Scan for the cell matching the given text and deliver its [x, y] coordinate at center. 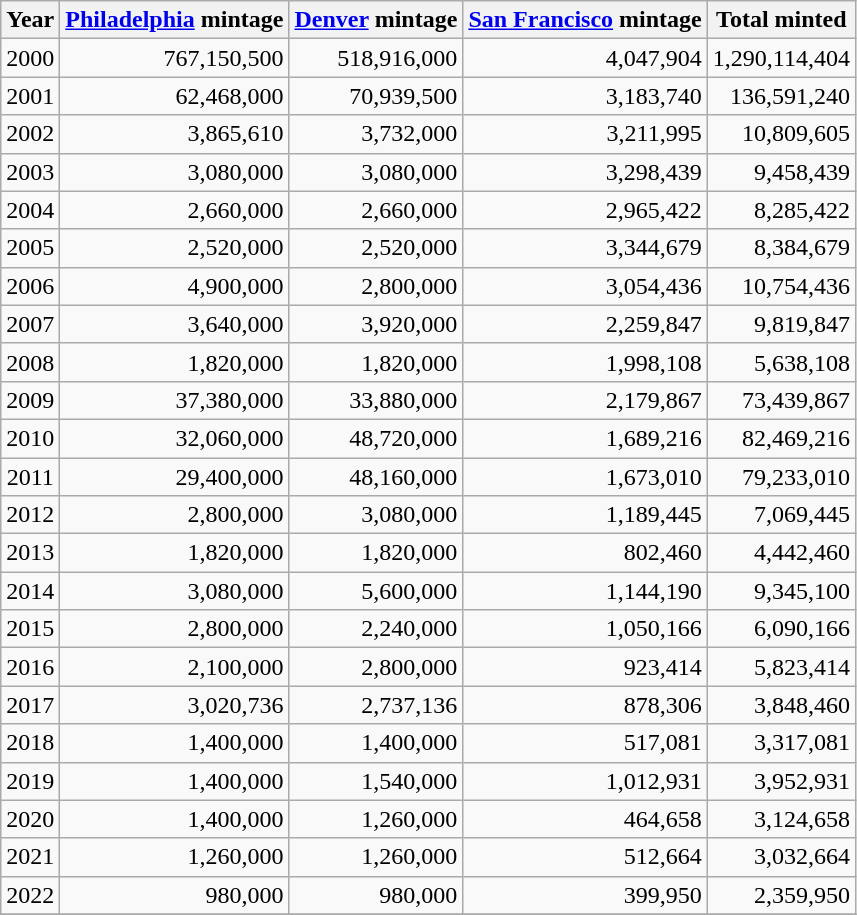
1,144,190 [585, 591]
3,848,460 [781, 705]
9,458,439 [781, 172]
1,189,445 [585, 515]
3,298,439 [585, 172]
2018 [30, 743]
1,012,931 [585, 781]
79,233,010 [781, 477]
2,965,422 [585, 210]
1,290,114,404 [781, 58]
2009 [30, 400]
1,689,216 [585, 438]
802,460 [585, 553]
48,160,000 [376, 477]
7,069,445 [781, 515]
2001 [30, 96]
4,442,460 [781, 553]
2010 [30, 438]
2000 [30, 58]
3,317,081 [781, 743]
1,050,166 [585, 629]
48,720,000 [376, 438]
2017 [30, 705]
5,823,414 [781, 667]
2003 [30, 172]
767,150,500 [174, 58]
4,047,904 [585, 58]
2004 [30, 210]
2,359,950 [781, 895]
2007 [30, 324]
29,400,000 [174, 477]
San Francisco mintage [585, 20]
8,285,422 [781, 210]
1,673,010 [585, 477]
2013 [30, 553]
33,880,000 [376, 400]
Year [30, 20]
3,640,000 [174, 324]
82,469,216 [781, 438]
Denver mintage [376, 20]
37,380,000 [174, 400]
8,384,679 [781, 248]
518,916,000 [376, 58]
2,179,867 [585, 400]
5,638,108 [781, 362]
3,211,995 [585, 134]
9,819,847 [781, 324]
1,998,108 [585, 362]
10,809,605 [781, 134]
2,259,847 [585, 324]
2,100,000 [174, 667]
4,900,000 [174, 286]
3,920,000 [376, 324]
2,737,136 [376, 705]
3,183,740 [585, 96]
3,865,610 [174, 134]
2,240,000 [376, 629]
1,540,000 [376, 781]
2016 [30, 667]
3,732,000 [376, 134]
Philadelphia mintage [174, 20]
3,032,664 [781, 857]
464,658 [585, 819]
3,054,436 [585, 286]
62,468,000 [174, 96]
2002 [30, 134]
2019 [30, 781]
2008 [30, 362]
9,345,100 [781, 591]
923,414 [585, 667]
10,754,436 [781, 286]
512,664 [585, 857]
136,591,240 [781, 96]
878,306 [585, 705]
3,952,931 [781, 781]
2012 [30, 515]
2014 [30, 591]
517,081 [585, 743]
5,600,000 [376, 591]
399,950 [585, 895]
2015 [30, 629]
3,344,679 [585, 248]
73,439,867 [781, 400]
3,020,736 [174, 705]
6,090,166 [781, 629]
2011 [30, 477]
2021 [30, 857]
2006 [30, 286]
Total minted [781, 20]
2020 [30, 819]
32,060,000 [174, 438]
2022 [30, 895]
3,124,658 [781, 819]
2005 [30, 248]
70,939,500 [376, 96]
